Output the (x, y) coordinate of the center of the cell containing the given text.  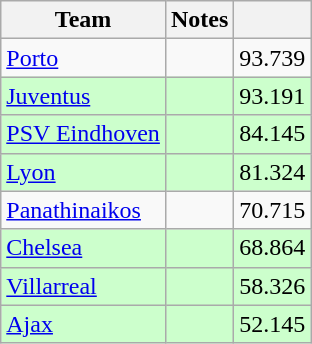
Team (84, 20)
Lyon (84, 172)
70.715 (272, 210)
Chelsea (84, 248)
93.191 (272, 96)
Porto (84, 58)
93.739 (272, 58)
68.864 (272, 248)
84.145 (272, 134)
Notes (199, 20)
PSV Eindhoven (84, 134)
52.145 (272, 324)
Juventus (84, 96)
Villarreal (84, 286)
81.324 (272, 172)
Ajax (84, 324)
Panathinaikos (84, 210)
58.326 (272, 286)
